Determine the (x, y) coordinate at the center of the cell enclosing the given text.  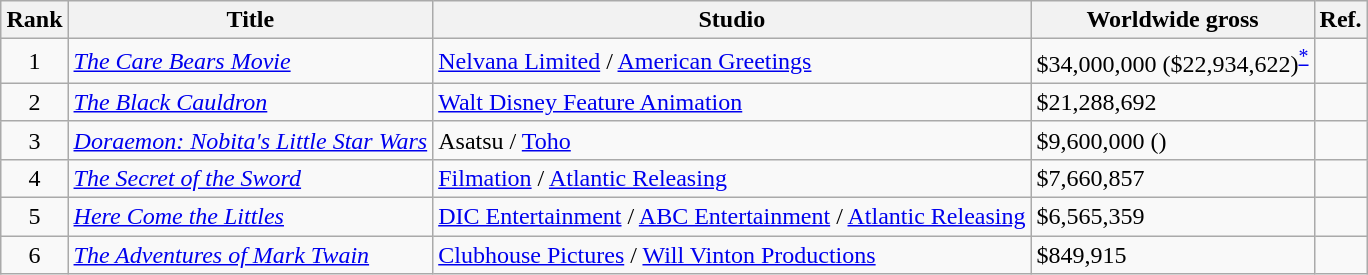
Rank (34, 20)
Doraemon: Nobita's Little Star Wars (250, 140)
$34,000,000 ($22,934,622)* (1172, 62)
Clubhouse Pictures / Will Vinton Productions (732, 255)
$21,288,692 (1172, 102)
$7,660,857 (1172, 178)
Title (250, 20)
3 (34, 140)
Asatsu / Toho (732, 140)
The Secret of the Sword (250, 178)
Ref. (1340, 20)
Nelvana Limited / American Greetings (732, 62)
The Adventures of Mark Twain (250, 255)
4 (34, 178)
Here Come the Littles (250, 217)
The Black Cauldron (250, 102)
6 (34, 255)
The Care Bears Movie (250, 62)
Filmation / Atlantic Releasing (732, 178)
Studio (732, 20)
2 (34, 102)
1 (34, 62)
Worldwide gross (1172, 20)
$849,915 (1172, 255)
DIC Entertainment / ABC Entertainment / Atlantic Releasing (732, 217)
Walt Disney Feature Animation (732, 102)
$9,600,000 () (1172, 140)
5 (34, 217)
$6,565,359 (1172, 217)
